From the cell containing the given text, extract its center point as (X, Y) coordinate. 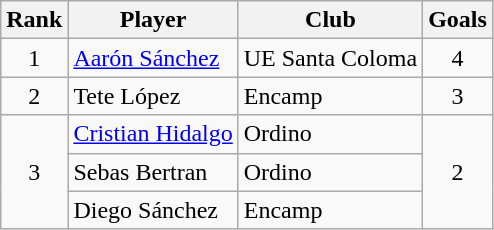
Cristian Hidalgo (153, 134)
Diego Sánchez (153, 210)
UE Santa Coloma (330, 58)
Player (153, 20)
Tete López (153, 96)
Club (330, 20)
4 (458, 58)
Goals (458, 20)
Aarón Sánchez (153, 58)
Rank (34, 20)
1 (34, 58)
Sebas Bertran (153, 172)
